Return [X, Y] of the center of cell containing provided text 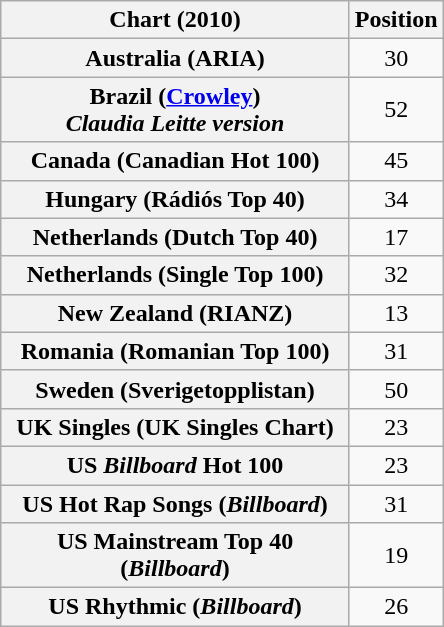
Hungary (Rádiós Top 40) [176, 199]
UK Singles (UK Singles Chart) [176, 427]
Sweden (Sverigetopplistan) [176, 389]
52 [396, 110]
32 [396, 275]
US Hot Rap Songs (Billboard) [176, 503]
New Zealand (RIANZ) [176, 313]
13 [396, 313]
19 [396, 556]
30 [396, 58]
Chart (2010) [176, 20]
US Rhythmic (Billboard) [176, 607]
Romania (Romanian Top 100) [176, 351]
US Billboard Hot 100 [176, 465]
50 [396, 389]
Netherlands (Dutch Top 40) [176, 237]
Netherlands (Single Top 100) [176, 275]
26 [396, 607]
Canada (Canadian Hot 100) [176, 161]
34 [396, 199]
45 [396, 161]
Brazil (Crowley)Claudia Leitte version [176, 110]
Australia (ARIA) [176, 58]
Position [396, 20]
US Mainstream Top 40 (Billboard) [176, 556]
17 [396, 237]
